Scan for the cell matching the given text and deliver its [X, Y] coordinate at center. 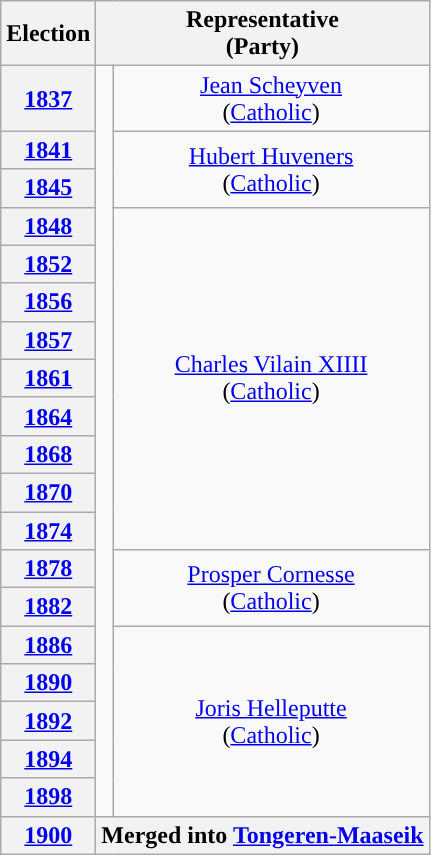
1886 [48, 645]
1894 [48, 759]
1845 [48, 188]
1898 [48, 797]
1892 [48, 721]
Hubert Huveners(Catholic) [271, 169]
Joris Helleputte(Catholic) [271, 721]
1890 [48, 683]
1878 [48, 569]
Merged into Tongeren-Maaseik [262, 835]
Jean Scheyven(Catholic) [271, 98]
1864 [48, 416]
1861 [48, 378]
Prosper Cornesse(Catholic) [271, 588]
Representative(Party) [262, 34]
1870 [48, 492]
1874 [48, 531]
1882 [48, 607]
Charles Vilain XIIII(Catholic) [271, 378]
1837 [48, 98]
1856 [48, 302]
1857 [48, 340]
1852 [48, 264]
1848 [48, 226]
1868 [48, 454]
1900 [48, 835]
Election [48, 34]
1841 [48, 150]
